Pinpoint the cell where the given text exists, returning its (x, y) midpoint coordinate. 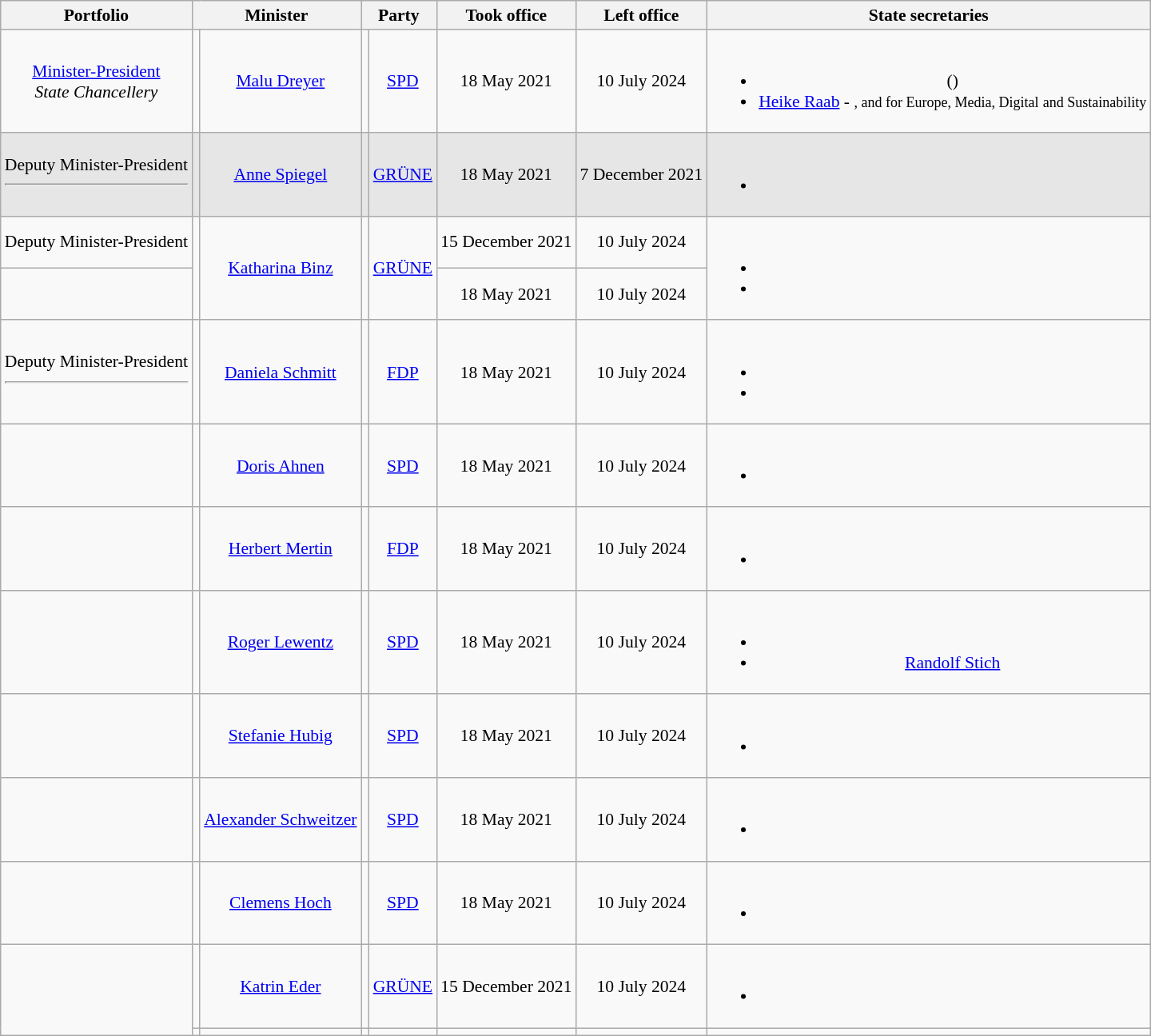
Daniela Schmitt (280, 373)
7 December 2021 (642, 175)
Took office (506, 15)
Roger Lewentz (280, 643)
Malu Dreyer (280, 82)
Anne Spiegel (280, 175)
Katharina Binz (280, 269)
Clemens Hoch (280, 903)
Herbert Mertin (280, 549)
()Heike Raab - , and for Europe, Media, Digital and Sustainability (929, 82)
State secretaries (929, 15)
Doris Ahnen (280, 465)
Alexander Schweitzer (280, 819)
Left office (642, 15)
Randolf Stich (929, 643)
Minister (277, 15)
Katrin Eder (280, 986)
Portfolio (96, 15)
Stefanie Hubig (280, 736)
Party (400, 15)
Minister-PresidentState Chancellery (96, 82)
